Identify which cell holds the provided text, then report its [X, Y] central coordinate. 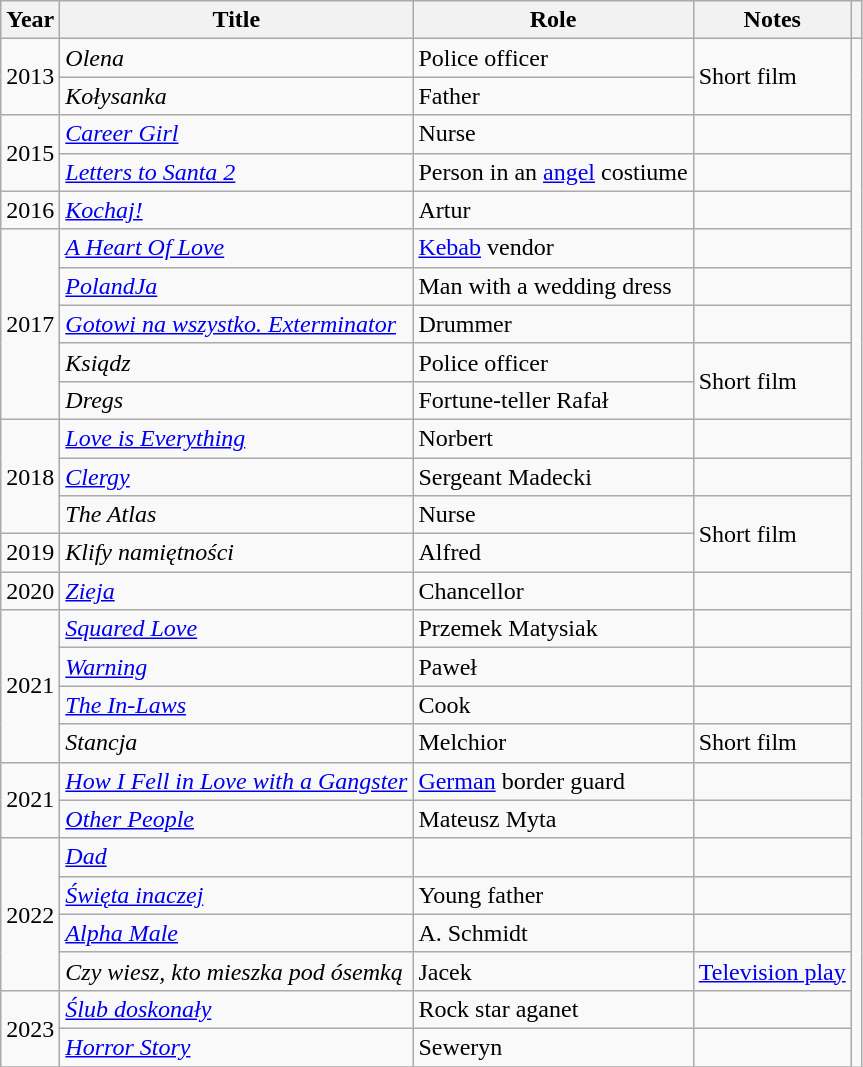
Year [30, 20]
Dregs [236, 400]
Artur [553, 210]
Kebab vendor [553, 248]
Święta inaczej [236, 895]
Norbert [553, 438]
2015 [30, 153]
Jacek [553, 971]
A. Schmidt [553, 933]
Sergeant Madecki [553, 477]
Gotowi na wszystko. Exterminator [236, 324]
How I Fell in Love with a Gangster [236, 781]
Man with a wedding dress [553, 286]
Kołysanka [236, 96]
Drummer [553, 324]
Horror Story [236, 1047]
Melchior [553, 743]
Warning [236, 667]
2019 [30, 553]
Title [236, 20]
2020 [30, 591]
Love is Everything [236, 438]
2013 [30, 77]
Kochaj! [236, 210]
Alfred [553, 553]
Klify namiętności [236, 553]
Television play [772, 971]
The Atlas [236, 515]
Seweryn [553, 1047]
Fortune-teller Rafał [553, 400]
Przemek Matysiak [553, 629]
Mateusz Myta [553, 819]
Clergy [236, 477]
Other People [236, 819]
2023 [30, 1028]
A Heart Of Love [236, 248]
Dad [236, 857]
Cook [553, 705]
PolandJa [236, 286]
Stancja [236, 743]
Father [553, 96]
Young father [553, 895]
German border guard [553, 781]
Chancellor [553, 591]
Rock star aganet [553, 1009]
Letters to Santa 2 [236, 172]
Career Girl [236, 134]
Notes [772, 20]
Czy wiesz, kto mieszka pod ósemką [236, 971]
2022 [30, 914]
Squared Love [236, 629]
Person in an angel costiume [553, 172]
Ślub doskonały [236, 1009]
The In-Laws [236, 705]
Paweł [553, 667]
Zieja [236, 591]
2017 [30, 324]
Olena [236, 58]
2016 [30, 210]
Ksiądz [236, 362]
Alpha Male [236, 933]
Role [553, 20]
2018 [30, 476]
